Determine the [x, y] coordinate at the center of the cell enclosing the given text.  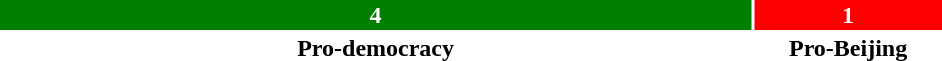
1 [848, 15]
4 [376, 15]
